Locate the cell with the specified text and output its (X, Y) center coordinate. 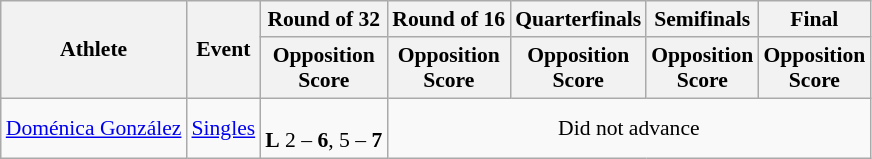
L 2 – 6, 5 – 7 (324, 128)
Round of 16 (448, 19)
Athlete (94, 50)
Quarterfinals (578, 19)
Doménica González (94, 128)
Singles (223, 128)
Did not advance (628, 128)
Round of 32 (324, 19)
Semifinals (702, 19)
Event (223, 50)
Final (814, 19)
